Pinpoint the cell where the given text exists, returning its (x, y) midpoint coordinate. 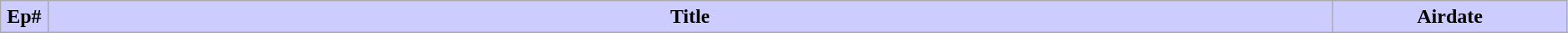
Title (690, 17)
Airdate (1450, 17)
Ep# (24, 17)
